Capture the cell that displays the provided text and extract its (x, y) central coordinate. 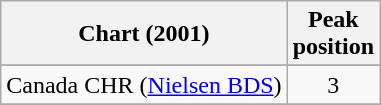
Chart (2001) (144, 34)
3 (333, 85)
Canada CHR (Nielsen BDS) (144, 85)
Peakposition (333, 34)
